Output the (X, Y) coordinate of the center of the cell containing the given text.  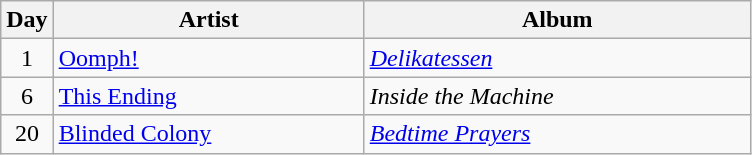
Inside the Machine (557, 96)
20 (27, 134)
1 (27, 58)
Artist (208, 20)
Bedtime Prayers (557, 134)
Blinded Colony (208, 134)
Delikatessen (557, 58)
Day (27, 20)
Oomph! (208, 58)
6 (27, 96)
This Ending (208, 96)
Album (557, 20)
